Determine the [x, y] coordinate at the center of the cell enclosing the given text.  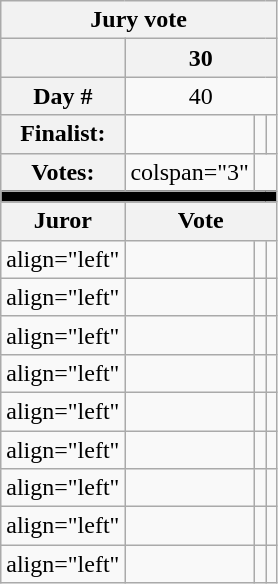
Day # [63, 96]
Jury vote [139, 20]
colspan="3" [190, 172]
Votes: [63, 172]
Finalist: [63, 134]
Juror [63, 221]
40 [201, 96]
Vote [201, 221]
30 [201, 58]
